Return the (X, Y) coordinate for the center point of the cell that contains the specified text.  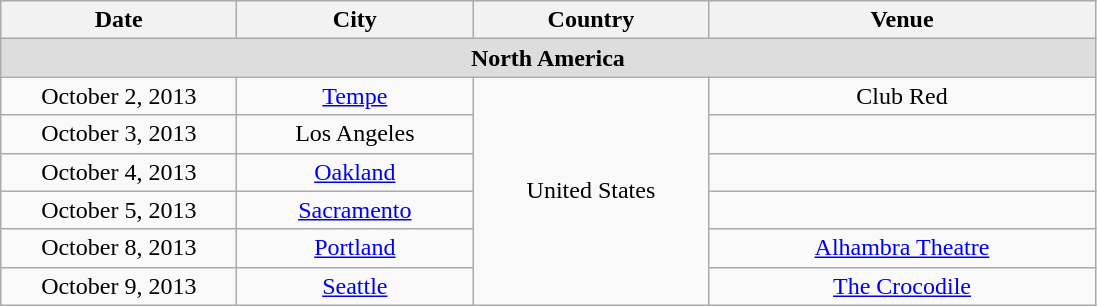
October 8, 2013 (119, 248)
October 2, 2013 (119, 96)
Alhambra Theatre (902, 248)
Portland (355, 248)
Tempe (355, 96)
City (355, 20)
The Crocodile (902, 286)
Oakland (355, 172)
Sacramento (355, 210)
Seattle (355, 286)
October 3, 2013 (119, 134)
October 4, 2013 (119, 172)
Country (591, 20)
October 9, 2013 (119, 286)
Date (119, 20)
United States (591, 191)
Club Red (902, 96)
Los Angeles (355, 134)
October 5, 2013 (119, 210)
Venue (902, 20)
North America (548, 58)
